For the text-containing cell, return its midpoint in [X, Y] coordinate format. 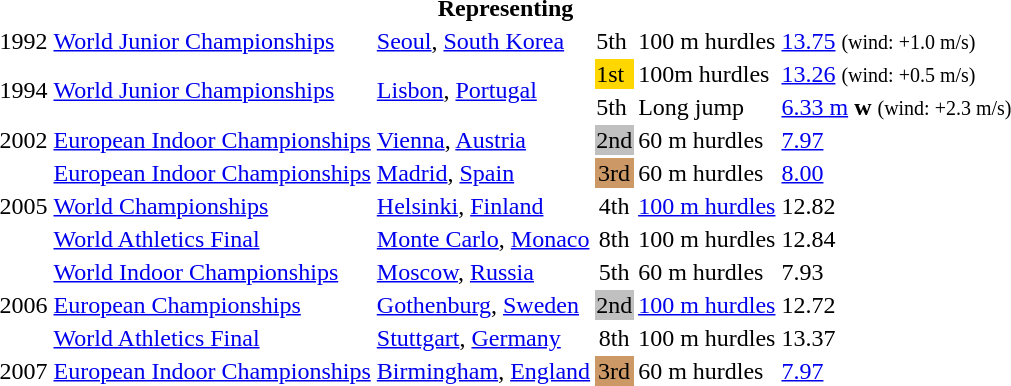
European Championships [212, 305]
Vienna, Austria [483, 140]
Long jump [707, 107]
100m hurdles [707, 74]
Lisbon, Portugal [483, 90]
Madrid, Spain [483, 173]
4th [614, 206]
Monte Carlo, Monaco [483, 239]
World Indoor Championships [212, 272]
Gothenburg, Sweden [483, 305]
1st [614, 74]
Helsinki, Finland [483, 206]
World Championships [212, 206]
Moscow, Russia [483, 272]
Birmingham, England [483, 371]
Seoul, South Korea [483, 41]
Stuttgart, Germany [483, 338]
